Detect which cell encompasses the target text, then output its (X, Y) center coordinate. 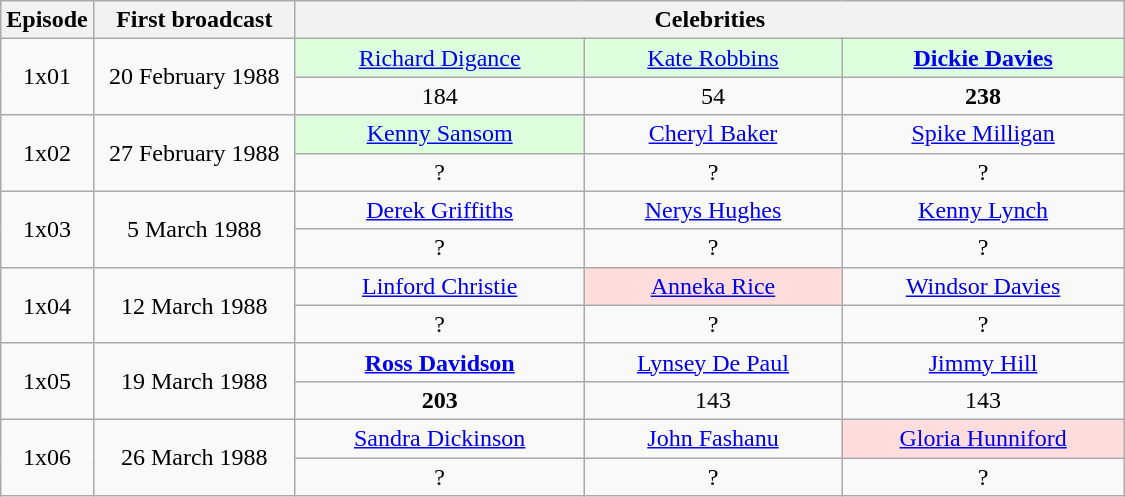
Kenny Sansom (440, 134)
184 (440, 96)
John Fashanu (713, 438)
1x02 (47, 153)
20 February 1988 (194, 77)
Sandra Dickinson (440, 438)
5 March 1988 (194, 229)
Windsor Davies (983, 286)
Richard Digance (440, 58)
Jimmy Hill (983, 362)
Derek Griffiths (440, 210)
Celebrities (710, 20)
First broadcast (194, 20)
Kate Robbins (713, 58)
Spike Milligan (983, 134)
Gloria Hunniford (983, 438)
Nerys Hughes (713, 210)
238 (983, 96)
1x05 (47, 381)
12 March 1988 (194, 305)
26 March 1988 (194, 457)
1x06 (47, 457)
19 March 1988 (194, 381)
54 (713, 96)
Episode (47, 20)
Ross Davidson (440, 362)
203 (440, 400)
1x04 (47, 305)
Dickie Davies (983, 58)
27 February 1988 (194, 153)
Kenny Lynch (983, 210)
Cheryl Baker (713, 134)
Linford Christie (440, 286)
Anneka Rice (713, 286)
Lynsey De Paul (713, 362)
1x03 (47, 229)
1x01 (47, 77)
